For the text-containing cell, return its midpoint in (x, y) coordinate format. 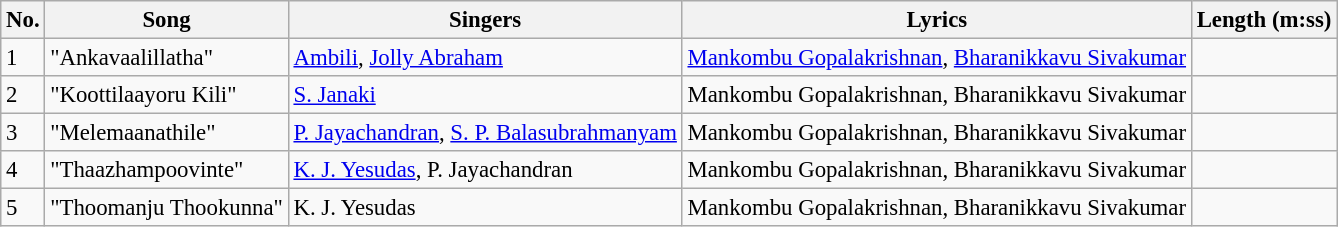
"Ankavaalillatha" (166, 58)
Song (166, 20)
K. J. Yesudas, P. Jayachandran (485, 170)
Length (m:ss) (1264, 20)
"Koottilaayoru Kili" (166, 95)
S. Janaki (485, 95)
1 (23, 58)
"Thaazhampoovinte" (166, 170)
K. J. Yesudas (485, 208)
P. Jayachandran, S. P. Balasubrahmanyam (485, 133)
5 (23, 208)
2 (23, 95)
"Thoomanju Thookunna" (166, 208)
Singers (485, 20)
4 (23, 170)
3 (23, 133)
No. (23, 20)
"Melemaanathile" (166, 133)
Ambili, Jolly Abraham (485, 58)
Lyrics (936, 20)
